Pinpoint the cell where the given text exists, returning its (X, Y) midpoint coordinate. 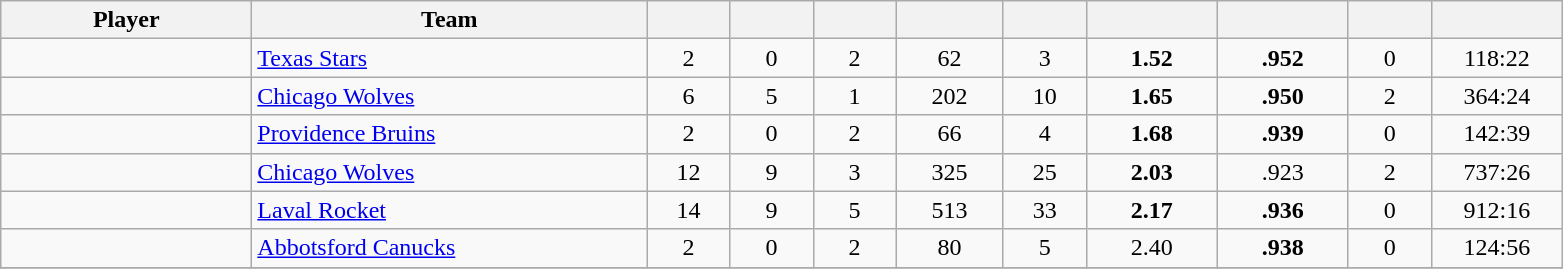
33 (1044, 210)
.923 (1282, 172)
25 (1044, 172)
Texas Stars (450, 58)
1 (854, 96)
10 (1044, 96)
202 (950, 96)
1.65 (1152, 96)
Player (126, 20)
.936 (1282, 210)
118:22 (1496, 58)
6 (688, 96)
1.52 (1152, 58)
142:39 (1496, 134)
62 (950, 58)
Abbotsford Canucks (450, 248)
Laval Rocket (450, 210)
12 (688, 172)
912:16 (1496, 210)
2.17 (1152, 210)
.952 (1282, 58)
737:26 (1496, 172)
325 (950, 172)
4 (1044, 134)
2.40 (1152, 248)
66 (950, 134)
14 (688, 210)
Providence Bruins (450, 134)
.939 (1282, 134)
.950 (1282, 96)
364:24 (1496, 96)
124:56 (1496, 248)
513 (950, 210)
80 (950, 248)
Team (450, 20)
.938 (1282, 248)
2.03 (1152, 172)
1.68 (1152, 134)
